Search for the cell housing the specified text and yield its (X, Y) center coordinate. 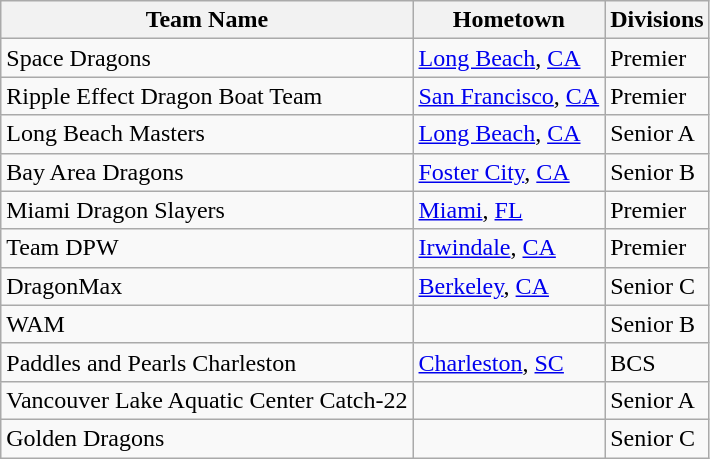
Space Dragons (207, 58)
Charleston, SC (509, 362)
Long Beach Masters (207, 134)
DragonMax (207, 286)
Team DPW (207, 248)
Miami Dragon Slayers (207, 210)
Bay Area Dragons (207, 172)
Foster City, CA (509, 172)
BCS (657, 362)
Ripple Effect Dragon Boat Team (207, 96)
WAM (207, 324)
San Francisco, CA (509, 96)
Team Name (207, 20)
Berkeley, CA (509, 286)
Miami, FL (509, 210)
Irwindale, CA (509, 248)
Hometown (509, 20)
Divisions (657, 20)
Golden Dragons (207, 438)
Vancouver Lake Aquatic Center Catch-22 (207, 400)
Paddles and Pearls Charleston (207, 362)
